Pinpoint the cell where the given text exists, returning its (x, y) midpoint coordinate. 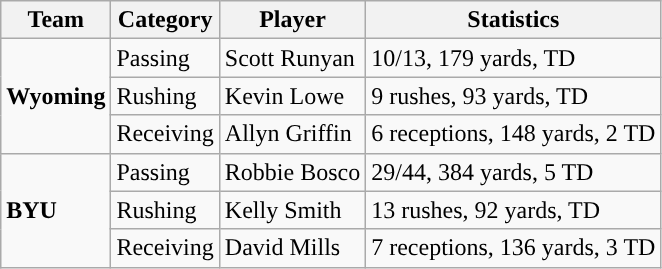
6 receptions, 148 yards, 2 TD (514, 134)
Player (292, 20)
7 receptions, 136 yards, 3 TD (514, 248)
Wyoming (56, 96)
BYU (56, 210)
Scott Runyan (292, 58)
Robbie Bosco (292, 172)
29/44, 384 yards, 5 TD (514, 172)
10/13, 179 yards, TD (514, 58)
13 rushes, 92 yards, TD (514, 210)
Kevin Lowe (292, 96)
Kelly Smith (292, 210)
Statistics (514, 20)
Allyn Griffin (292, 134)
David Mills (292, 248)
9 rushes, 93 yards, TD (514, 96)
Team (56, 20)
Category (165, 20)
